Extract the [X, Y] coordinate from the center of the cell holding the provided text.  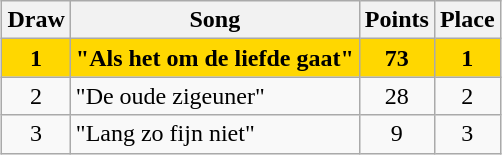
Draw [36, 20]
Place [467, 20]
"Lang zo fijn niet" [214, 134]
73 [396, 58]
Points [396, 20]
"De oude zigeuner" [214, 96]
28 [396, 96]
9 [396, 134]
"Als het om de liefde gaat" [214, 58]
Song [214, 20]
